Pinpoint the cell where the given text exists, returning its [X, Y] midpoint coordinate. 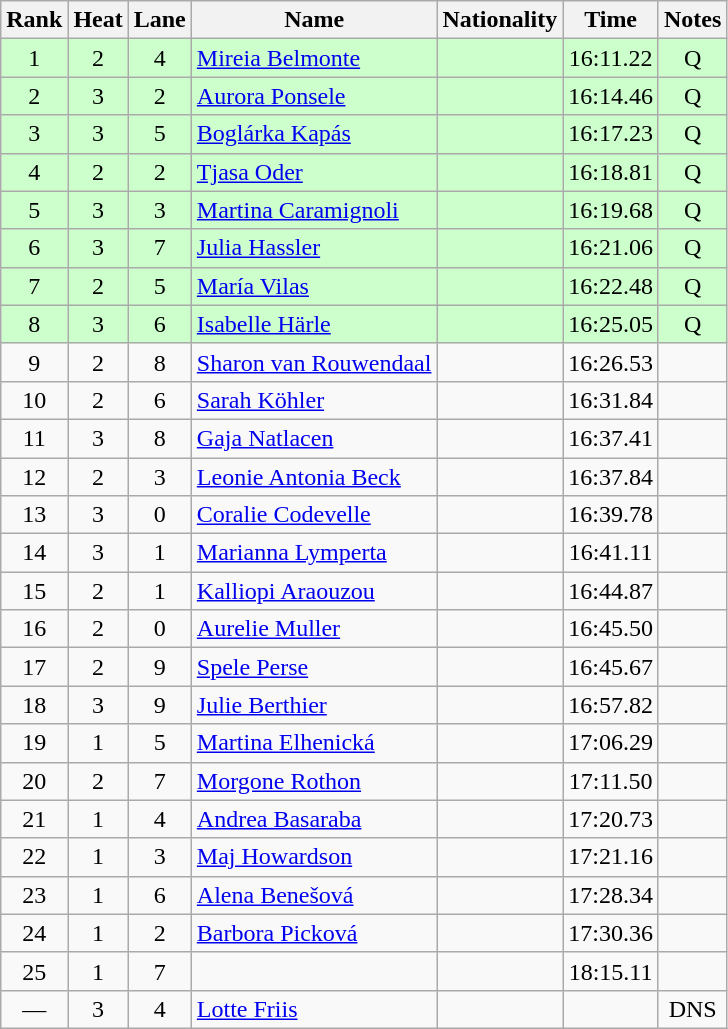
Maj Howardson [314, 857]
Tjasa Oder [314, 172]
16:45.67 [611, 667]
Andrea Basaraba [314, 819]
17:06.29 [611, 743]
16:37.84 [611, 477]
DNS [692, 1009]
10 [34, 400]
12 [34, 477]
Mireia Belmonte [314, 58]
17:30.36 [611, 933]
16:17.23 [611, 134]
16:25.05 [611, 324]
Aurora Ponsele [314, 96]
Lane [160, 20]
Name [314, 20]
16 [34, 629]
16:45.50 [611, 629]
Alena Benešová [314, 895]
16:44.87 [611, 591]
11 [34, 438]
16:39.78 [611, 515]
17:28.34 [611, 895]
— [34, 1009]
20 [34, 781]
Nationality [500, 20]
18 [34, 705]
Martina Caramignoli [314, 210]
Rank [34, 20]
Coralie Codevelle [314, 515]
17:11.50 [611, 781]
17 [34, 667]
15 [34, 591]
16:14.46 [611, 96]
16:57.82 [611, 705]
Julia Hassler [314, 248]
16:26.53 [611, 362]
Marianna Lymperta [314, 553]
25 [34, 971]
16:19.68 [611, 210]
17:20.73 [611, 819]
Lotte Friis [314, 1009]
Sarah Köhler [314, 400]
16:11.22 [611, 58]
Morgone Rothon [314, 781]
23 [34, 895]
Julie Berthier [314, 705]
16:22.48 [611, 286]
22 [34, 857]
Barbora Picková [314, 933]
Notes [692, 20]
16:37.41 [611, 438]
19 [34, 743]
Leonie Antonia Beck [314, 477]
Isabelle Härle [314, 324]
Gaja Natlacen [314, 438]
17:21.16 [611, 857]
Sharon van Rouwendaal [314, 362]
Boglárka Kapás [314, 134]
16:41.11 [611, 553]
Martina Elhenická [314, 743]
16:21.06 [611, 248]
24 [34, 933]
Aurelie Muller [314, 629]
18:15.11 [611, 971]
Time [611, 20]
María Vilas [314, 286]
16:31.84 [611, 400]
21 [34, 819]
Kalliopi Araouzou [314, 591]
13 [34, 515]
16:18.81 [611, 172]
Heat [98, 20]
Spele Perse [314, 667]
14 [34, 553]
